Determine the [X, Y] coordinate at the center of the cell enclosing the given text.  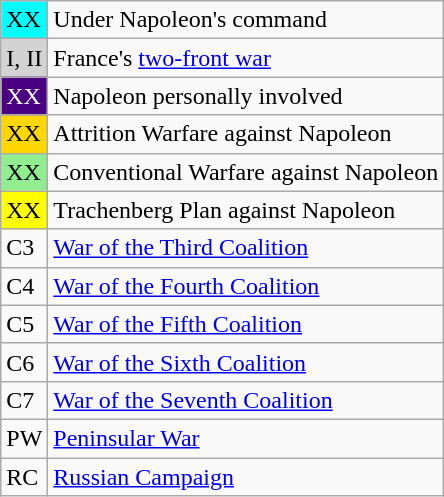
C3 [24, 248]
C5 [24, 324]
C4 [24, 286]
Napoleon personally involved [246, 96]
Under Napoleon's command [246, 20]
War of the Seventh Coalition [246, 400]
I, II [24, 58]
RC [24, 477]
Russian Campaign [246, 477]
PW [24, 438]
War of the Third Coalition [246, 248]
War of the Fifth Coalition [246, 324]
Conventional Warfare against Napoleon [246, 172]
War of the Fourth Coalition [246, 286]
War of the Sixth Coalition [246, 362]
C6 [24, 362]
C7 [24, 400]
Trachenberg Plan against Napoleon [246, 210]
France's two-front war [246, 58]
Peninsular War [246, 438]
Attrition Warfare against Napoleon [246, 134]
